Search for the cell housing the specified text and yield its (x, y) center coordinate. 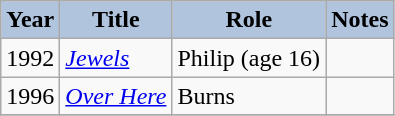
Role (249, 20)
Philip (age 16) (249, 58)
Year (30, 20)
Burns (249, 96)
Title (116, 20)
1992 (30, 58)
1996 (30, 96)
Notes (360, 20)
Over Here (116, 96)
Jewels (116, 58)
